From the cell containing the given text, extract its center point as (X, Y) coordinate. 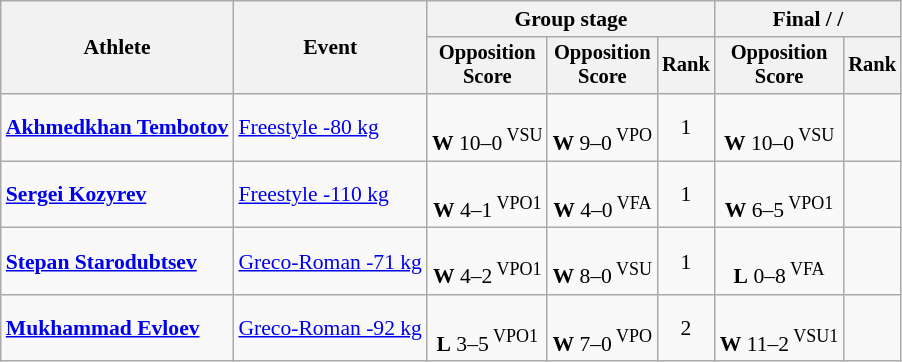
Freestyle -110 kg (330, 194)
Sergei Kozyrev (118, 194)
W 4–0 VFA (602, 194)
Athlete (118, 48)
Group stage (571, 19)
W 11–2 VSU1 (780, 328)
W 8–0 VSU (602, 262)
Freestyle -80 kg (330, 128)
Mukhammad Evloev (118, 328)
W 6–5 VPO1 (780, 194)
Greco-Roman -71 kg (330, 262)
W 7–0 VPO (602, 328)
Stepan Starodubtsev (118, 262)
W 4–2 VPO1 (487, 262)
W 4–1 VPO1 (487, 194)
Event (330, 48)
Akhmedkhan Tembotov (118, 128)
L 0–8 VFA (780, 262)
W 9–0 VPO (602, 128)
L 3–5 VPO1 (487, 328)
Final / / (808, 19)
2 (686, 328)
Greco-Roman -92 kg (330, 328)
